Pinpoint the cell where the given text exists, returning its (x, y) midpoint coordinate. 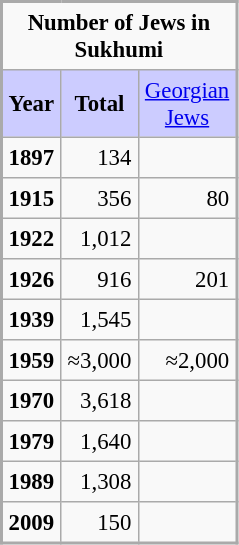
80 (188, 197)
1926 (31, 278)
Year (31, 103)
1,640 (100, 440)
1989 (31, 481)
150 (100, 522)
134 (100, 157)
916 (100, 278)
≈2,000 (188, 359)
356 (100, 197)
201 (188, 278)
1922 (31, 238)
1959 (31, 359)
1,308 (100, 481)
Total (100, 103)
1979 (31, 440)
1939 (31, 319)
Number of Jews in Sukhumi (119, 35)
Georgian Jews (188, 103)
3,618 (100, 400)
≈3,000 (100, 359)
1970 (31, 400)
1915 (31, 197)
2009 (31, 522)
1,545 (100, 319)
1897 (31, 157)
1,012 (100, 238)
